Return (x, y) of the center of cell containing provided text 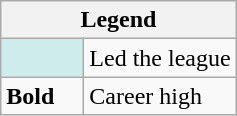
Career high (160, 96)
Bold (42, 96)
Led the league (160, 58)
Legend (118, 20)
